Identify which cell holds the provided text, then report its (x, y) central coordinate. 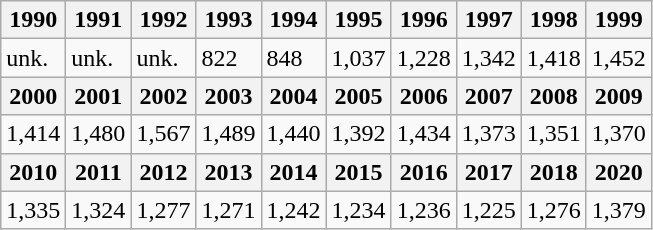
1996 (424, 20)
1,480 (98, 134)
1994 (294, 20)
2008 (554, 96)
1,414 (34, 134)
2005 (358, 96)
2003 (228, 96)
2020 (618, 172)
2016 (424, 172)
2011 (98, 172)
1999 (618, 20)
1,335 (34, 210)
1,373 (488, 134)
1998 (554, 20)
1,276 (554, 210)
2010 (34, 172)
1,418 (554, 58)
2013 (228, 172)
2014 (294, 172)
1,440 (294, 134)
1,242 (294, 210)
1,489 (228, 134)
1,234 (358, 210)
1,228 (424, 58)
1990 (34, 20)
1,271 (228, 210)
1,342 (488, 58)
848 (294, 58)
1,351 (554, 134)
1991 (98, 20)
1,236 (424, 210)
2015 (358, 172)
1997 (488, 20)
2007 (488, 96)
1,370 (618, 134)
822 (228, 58)
1,379 (618, 210)
1993 (228, 20)
1,567 (164, 134)
2012 (164, 172)
2006 (424, 96)
1,037 (358, 58)
1,392 (358, 134)
2001 (98, 96)
2000 (34, 96)
1992 (164, 20)
1,434 (424, 134)
2004 (294, 96)
1,225 (488, 210)
1,452 (618, 58)
1,324 (98, 210)
2009 (618, 96)
1,277 (164, 210)
2017 (488, 172)
2018 (554, 172)
1995 (358, 20)
2002 (164, 96)
